Detect which cell encompasses the target text, then output its (X, Y) center coordinate. 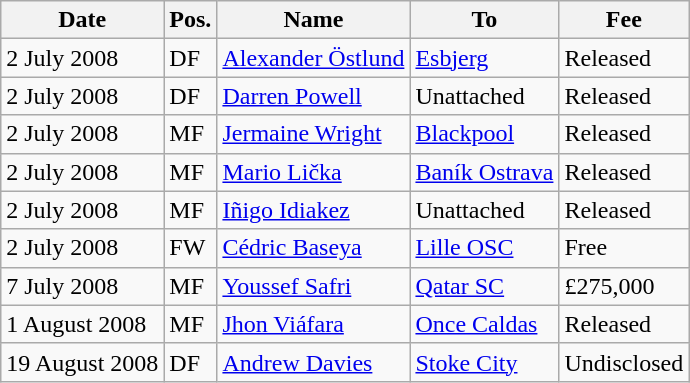
Blackpool (484, 134)
Darren Powell (314, 96)
Name (314, 20)
To (484, 20)
Undisclosed (624, 362)
Iñigo Idiakez (314, 210)
Jermaine Wright (314, 134)
Fee (624, 20)
Mario Lička (314, 172)
Stoke City (484, 362)
1 August 2008 (82, 324)
Cédric Baseya (314, 248)
Baník Ostrava (484, 172)
£275,000 (624, 286)
Andrew Davies (314, 362)
Esbjerg (484, 58)
Alexander Östlund (314, 58)
Free (624, 248)
Once Caldas (484, 324)
Jhon Viáfara (314, 324)
19 August 2008 (82, 362)
7 July 2008 (82, 286)
FW (190, 248)
Date (82, 20)
Pos. (190, 20)
Lille OSC (484, 248)
Youssef Safri (314, 286)
Qatar SC (484, 286)
